Detect which cell encompasses the target text, then output its [X, Y] center coordinate. 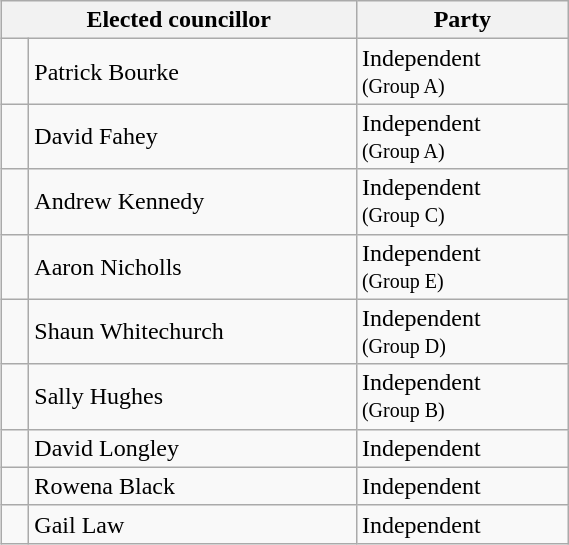
Independent (Group B) [462, 396]
Rowena Black [193, 486]
David Fahey [193, 136]
Gail Law [193, 524]
Elected councillor [178, 20]
Independent (Group E) [462, 266]
Patrick Bourke [193, 72]
Shaun Whitechurch [193, 332]
Sally Hughes [193, 396]
Party [462, 20]
Independent (Group C) [462, 202]
Andrew Kennedy [193, 202]
Aaron Nicholls [193, 266]
Independent (Group D) [462, 332]
David Longley [193, 448]
